Output the [X, Y] coordinate of the center of the cell containing the given text.  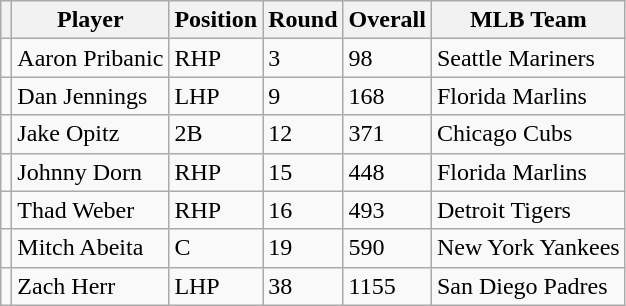
Mitch Abeita [90, 248]
Thad Weber [90, 210]
493 [387, 210]
Player [90, 20]
98 [387, 58]
Detroit Tigers [528, 210]
1155 [387, 286]
590 [387, 248]
38 [303, 286]
371 [387, 134]
Round [303, 20]
Overall [387, 20]
Jake Opitz [90, 134]
2B [216, 134]
C [216, 248]
Zach Herr [90, 286]
15 [303, 172]
Dan Jennings [90, 96]
Chicago Cubs [528, 134]
19 [303, 248]
448 [387, 172]
Position [216, 20]
Seattle Mariners [528, 58]
San Diego Padres [528, 286]
9 [303, 96]
New York Yankees [528, 248]
168 [387, 96]
3 [303, 58]
Johnny Dorn [90, 172]
16 [303, 210]
12 [303, 134]
MLB Team [528, 20]
Aaron Pribanic [90, 58]
